Return the (x, y) coordinate for the center point of the cell that contains the specified text.  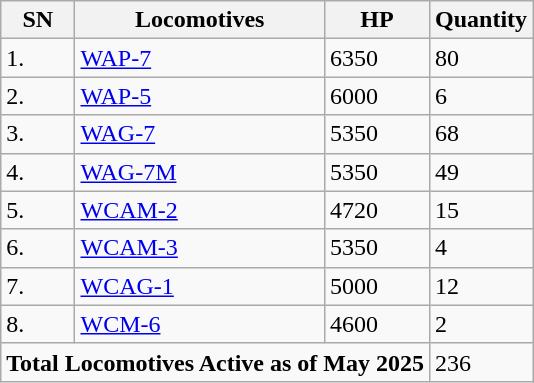
Quantity (482, 20)
4600 (378, 324)
SN (38, 20)
8. (38, 324)
WCAM-2 (200, 210)
5. (38, 210)
6350 (378, 58)
1. (38, 58)
15 (482, 210)
6000 (378, 96)
3. (38, 134)
4. (38, 172)
Total Locomotives Active as of May 2025 (216, 362)
49 (482, 172)
2 (482, 324)
68 (482, 134)
WAG-7 (200, 134)
WCM-6 (200, 324)
4720 (378, 210)
80 (482, 58)
2. (38, 96)
Locomotives (200, 20)
12 (482, 286)
6. (38, 248)
5000 (378, 286)
WCAM-3 (200, 248)
4 (482, 248)
WAP-5 (200, 96)
WAG-7M (200, 172)
HP (378, 20)
6 (482, 96)
7. (38, 286)
WAP-7 (200, 58)
WCAG-1 (200, 286)
236 (482, 362)
